Extract the (x, y) coordinate from the center of the cell holding the provided text.  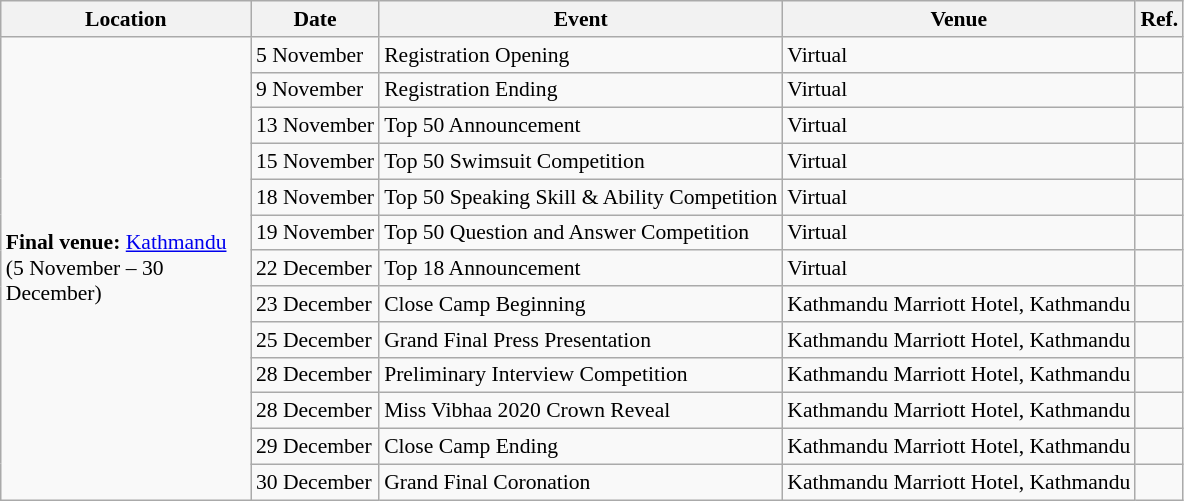
30 December (315, 482)
Close Camp Beginning (580, 304)
Registration Ending (580, 90)
29 December (315, 447)
22 December (315, 269)
15 November (315, 162)
Grand Final Coronation (580, 482)
Top 50 Swimsuit Competition (580, 162)
23 December (315, 304)
Final venue: Kathmandu(5 November – 30 December) (126, 268)
5 November (315, 55)
Close Camp Ending (580, 447)
Date (315, 19)
Top 18 Announcement (580, 269)
Venue (958, 19)
Ref. (1159, 19)
Top 50 Question and Answer Competition (580, 233)
19 November (315, 233)
18 November (315, 197)
Grand Final Press Presentation (580, 340)
Miss Vibhaa 2020 Crown Reveal (580, 411)
Preliminary Interview Competition (580, 375)
13 November (315, 126)
Location (126, 19)
Registration Opening (580, 55)
Event (580, 19)
9 November (315, 90)
Top 50 Announcement (580, 126)
Top 50 Speaking Skill & Ability Competition (580, 197)
25 December (315, 340)
